Scan for the cell matching the given text and deliver its (X, Y) coordinate at center. 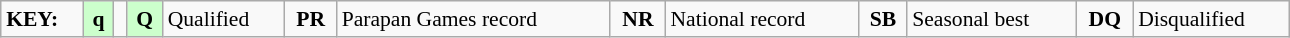
DQ (1104, 19)
Q (145, 19)
q (98, 19)
Seasonal best (992, 19)
Disqualified (1211, 19)
Qualified (224, 19)
PR (311, 19)
Parapan Games record (474, 19)
NR (638, 19)
SB (884, 19)
National record (762, 19)
KEY: (42, 19)
